Search for the cell housing the specified text and yield its (X, Y) center coordinate. 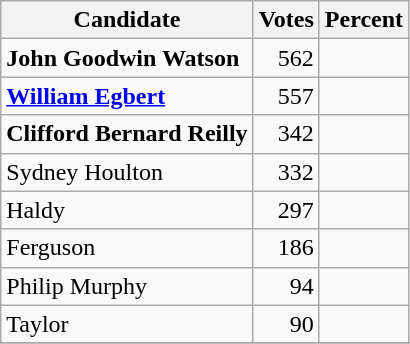
Taylor (127, 324)
Candidate (127, 20)
John Goodwin Watson (127, 58)
332 (286, 172)
Sydney Houlton (127, 172)
342 (286, 134)
Clifford Bernard Reilly (127, 134)
186 (286, 248)
562 (286, 58)
Votes (286, 20)
Philip Murphy (127, 286)
Percent (364, 20)
William Egbert (127, 96)
94 (286, 286)
Ferguson (127, 248)
557 (286, 96)
90 (286, 324)
297 (286, 210)
Haldy (127, 210)
